Scan for the cell matching the given text and deliver its [X, Y] coordinate at center. 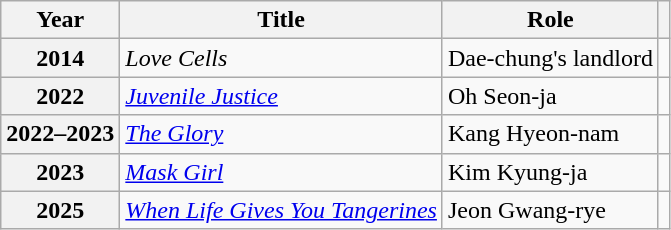
2023 [60, 172]
Mask Girl [282, 172]
2022 [60, 96]
Role [550, 20]
2014 [60, 58]
Love Cells [282, 58]
Kim Kyung-ja [550, 172]
2025 [60, 210]
The Glory [282, 134]
Kang Hyeon-nam [550, 134]
Jeon Gwang-rye [550, 210]
Dae-chung's landlord [550, 58]
Year [60, 20]
Oh Seon-ja [550, 96]
When Life Gives You Tangerines [282, 210]
2022–2023 [60, 134]
Juvenile Justice [282, 96]
Title [282, 20]
